Find where the given text appears and provide that cell's center as [x, y] coordinate. 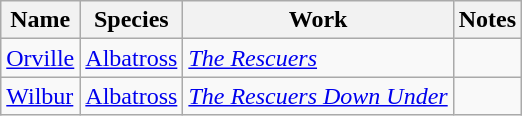
Notes [487, 20]
The Rescuers [318, 58]
Orville [40, 58]
Wilbur [40, 96]
Species [132, 20]
Work [318, 20]
The Rescuers Down Under [318, 96]
Name [40, 20]
